Pinpoint the cell where the given text exists, returning its (x, y) midpoint coordinate. 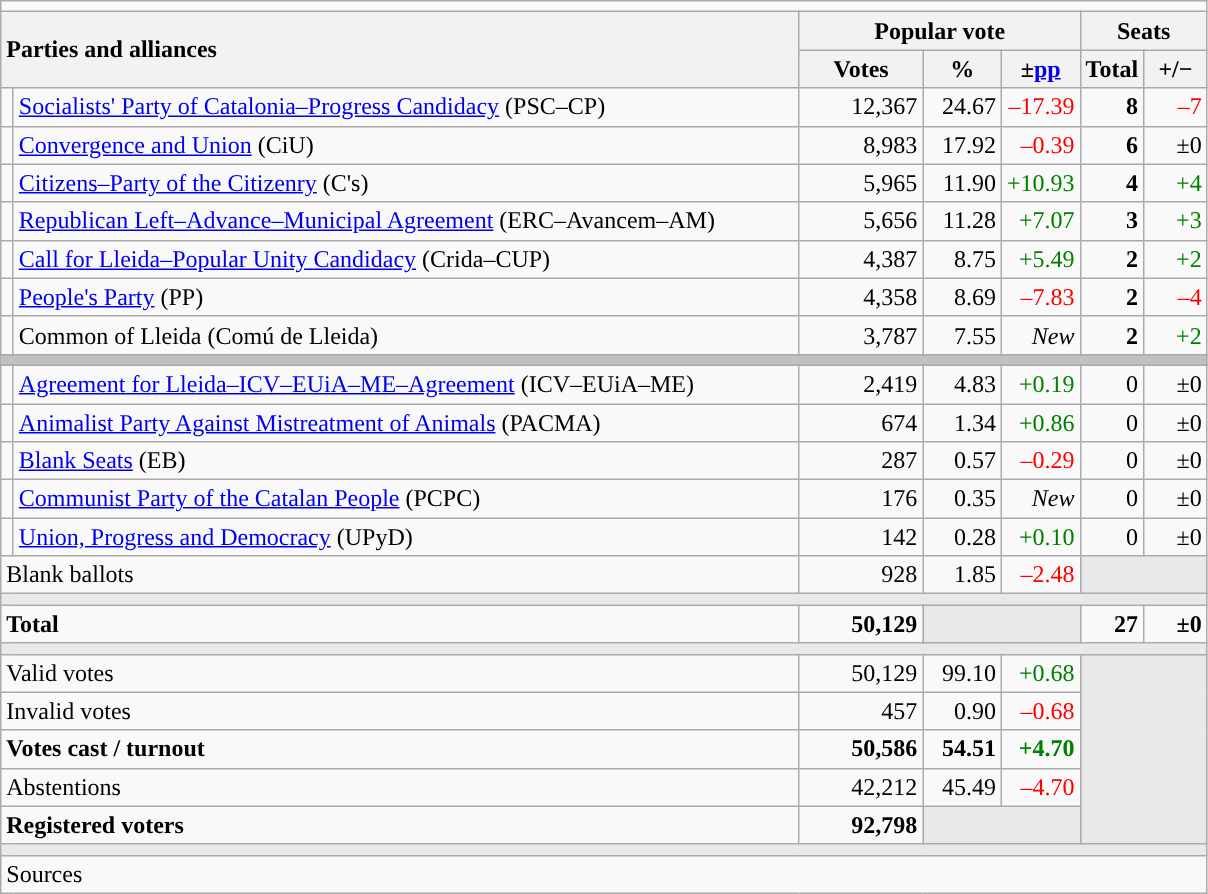
Popular vote (940, 31)
–0.68 (1040, 711)
17.92 (962, 145)
674 (861, 423)
99.10 (962, 673)
8,983 (861, 145)
12,367 (861, 107)
Blank ballots (400, 575)
Call for Lleida–Popular Unity Candidacy (Crida–CUP) (406, 259)
Votes cast / turnout (400, 749)
+4.70 (1040, 749)
0.28 (962, 537)
5,965 (861, 183)
–0.39 (1040, 145)
±pp (1040, 69)
0.35 (962, 499)
Convergence and Union (CiU) (406, 145)
5,656 (861, 221)
4,358 (861, 297)
7.55 (962, 335)
Parties and alliances (400, 50)
+/− (1176, 69)
+3 (1176, 221)
45.49 (962, 787)
42,212 (861, 787)
1.85 (962, 575)
+0.86 (1040, 423)
287 (861, 461)
+0.68 (1040, 673)
4.83 (962, 384)
Agreement for Lleida–ICV–EUiA–ME–Agreement (ICV–EUiA–ME) (406, 384)
Union, Progress and Democracy (UPyD) (406, 537)
% (962, 69)
928 (861, 575)
50,586 (861, 749)
Republican Left–Advance–Municipal Agreement (ERC–Avancem–AM) (406, 221)
Socialists' Party of Catalonia–Progress Candidacy (PSC–CP) (406, 107)
11.28 (962, 221)
Sources (604, 874)
Blank Seats (EB) (406, 461)
Seats (1144, 31)
27 (1112, 624)
Votes (861, 69)
+5.49 (1040, 259)
Animalist Party Against Mistreatment of Animals (PACMA) (406, 423)
–0.29 (1040, 461)
176 (861, 499)
–7.83 (1040, 297)
Abstentions (400, 787)
3,787 (861, 335)
Citizens–Party of the Citizenry (C's) (406, 183)
2,419 (861, 384)
4,387 (861, 259)
+10.93 (1040, 183)
92,798 (861, 825)
–4 (1176, 297)
–2.48 (1040, 575)
Registered voters (400, 825)
8.69 (962, 297)
+7.07 (1040, 221)
0.57 (962, 461)
Common of Lleida (Comú de Lleida) (406, 335)
+0.10 (1040, 537)
Invalid votes (400, 711)
4 (1112, 183)
0.90 (962, 711)
24.67 (962, 107)
8.75 (962, 259)
8 (1112, 107)
–4.70 (1040, 787)
+4 (1176, 183)
+0.19 (1040, 384)
54.51 (962, 749)
457 (861, 711)
3 (1112, 221)
11.90 (962, 183)
142 (861, 537)
Communist Party of the Catalan People (PCPC) (406, 499)
6 (1112, 145)
–7 (1176, 107)
Valid votes (400, 673)
People's Party (PP) (406, 297)
–17.39 (1040, 107)
1.34 (962, 423)
